Scan for the cell matching the given text and deliver its (x, y) coordinate at center. 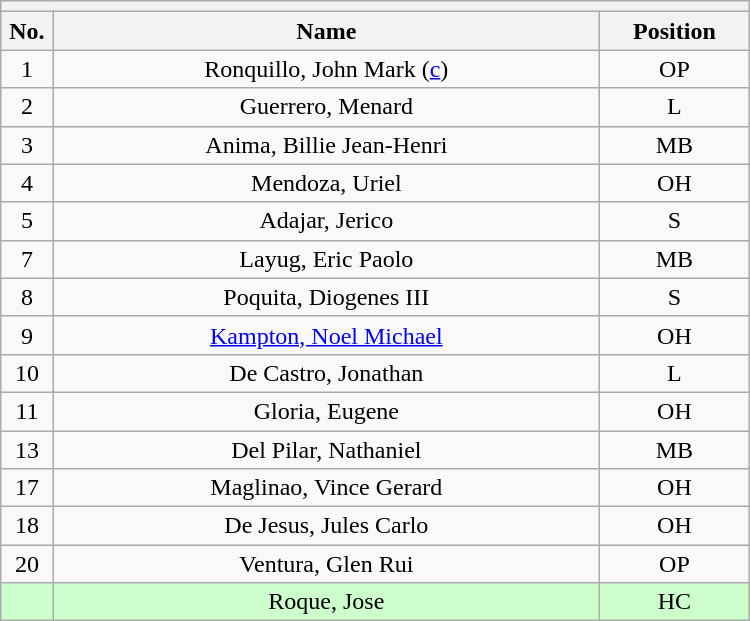
Adajar, Jerico (326, 221)
Mendoza, Uriel (326, 183)
Anima, Billie Jean-Henri (326, 145)
7 (27, 259)
Poquita, Diogenes III (326, 297)
De Jesus, Jules Carlo (326, 526)
Maglinao, Vince Gerard (326, 488)
No. (27, 31)
8 (27, 297)
2 (27, 107)
11 (27, 411)
Layug, Eric Paolo (326, 259)
13 (27, 449)
3 (27, 145)
18 (27, 526)
HC (675, 602)
Name (326, 31)
4 (27, 183)
Guerrero, Menard (326, 107)
De Castro, Jonathan (326, 373)
Roque, Jose (326, 602)
Position (675, 31)
10 (27, 373)
Kampton, Noel Michael (326, 335)
1 (27, 69)
Ventura, Glen Rui (326, 564)
9 (27, 335)
Ronquillo, John Mark (c) (326, 69)
20 (27, 564)
Del Pilar, Nathaniel (326, 449)
17 (27, 488)
5 (27, 221)
Gloria, Eugene (326, 411)
